Return (x, y) of the center of cell containing provided text 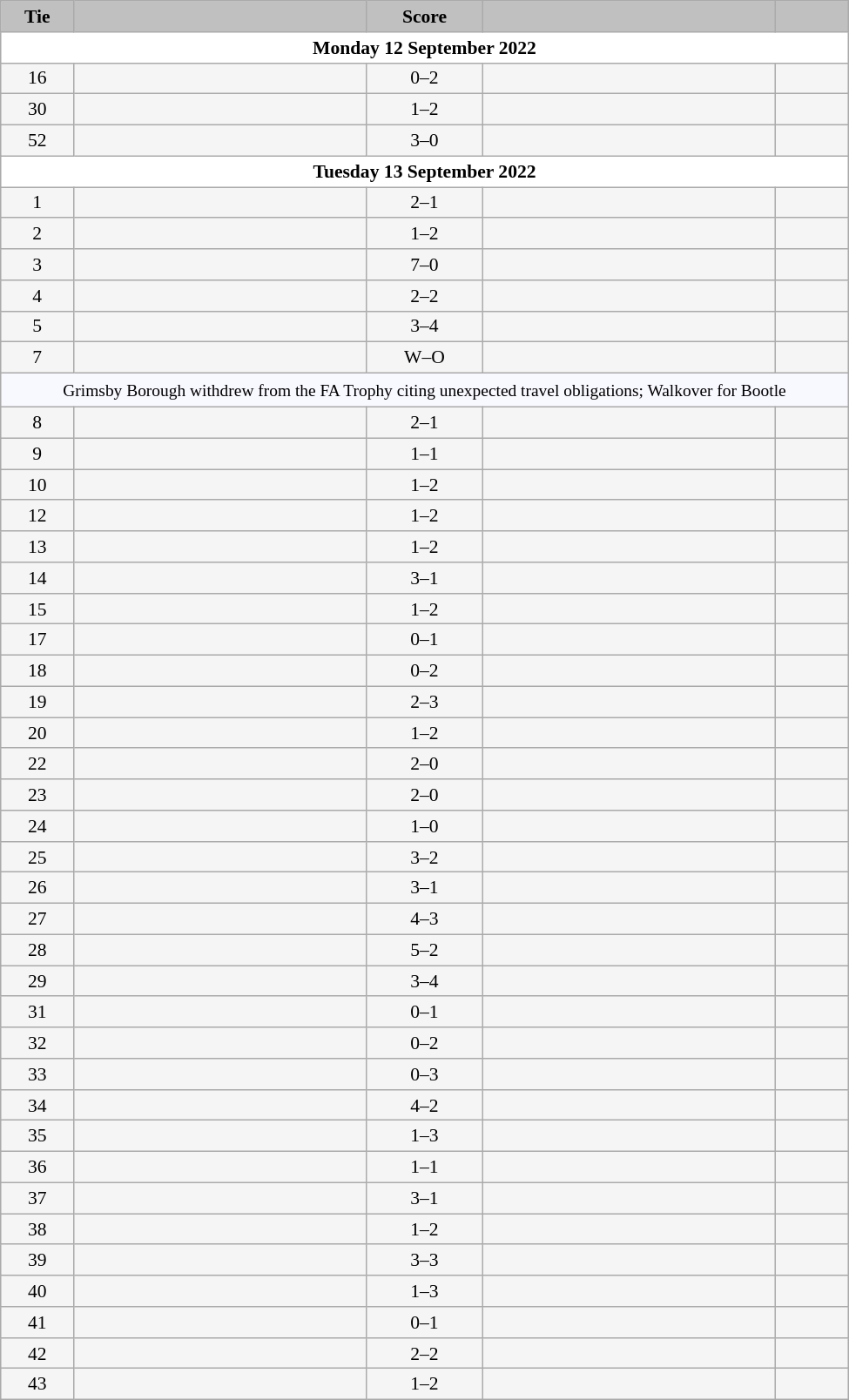
35 (37, 1136)
4 (37, 296)
32 (37, 1043)
3–3 (424, 1261)
7 (37, 358)
17 (37, 640)
52 (37, 141)
Tuesday 13 September 2022 (425, 172)
28 (37, 951)
26 (37, 888)
22 (37, 764)
Grimsby Borough withdrew from the FA Trophy citing unexpected travel obligations; Walkover for Bootle (425, 390)
1 (37, 203)
29 (37, 981)
10 (37, 485)
4–2 (424, 1106)
9 (37, 454)
Score (424, 17)
36 (37, 1168)
24 (37, 826)
30 (37, 110)
41 (37, 1323)
33 (37, 1074)
14 (37, 578)
23 (37, 795)
4–3 (424, 919)
43 (37, 1384)
25 (37, 858)
3–0 (424, 141)
W–O (424, 358)
5–2 (424, 951)
0–3 (424, 1074)
20 (37, 733)
15 (37, 609)
2 (37, 234)
3–2 (424, 858)
42 (37, 1354)
7–0 (424, 265)
34 (37, 1106)
37 (37, 1198)
5 (37, 326)
19 (37, 702)
39 (37, 1261)
16 (37, 78)
13 (37, 547)
3 (37, 265)
18 (37, 671)
Tie (37, 17)
40 (37, 1291)
Monday 12 September 2022 (425, 48)
1–0 (424, 826)
38 (37, 1229)
8 (37, 423)
27 (37, 919)
12 (37, 516)
2–3 (424, 702)
31 (37, 1013)
